Output the [X, Y] coordinate of the center of the cell containing the given text.  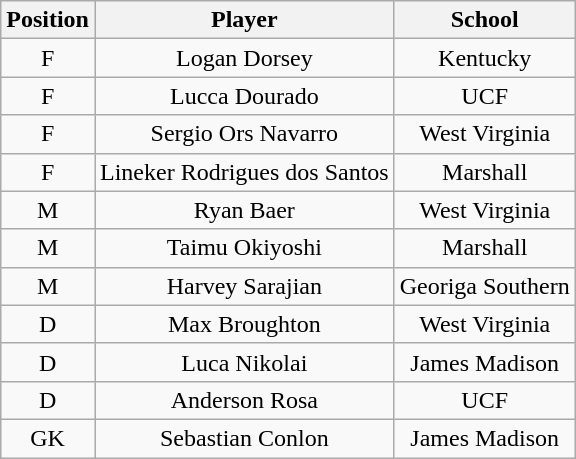
Harvey Sarajian [244, 286]
Sergio Ors Navarro [244, 134]
Sebastian Conlon [244, 438]
Logan Dorsey [244, 58]
Anderson Rosa [244, 400]
Max Broughton [244, 324]
School [484, 20]
Georiga Southern [484, 286]
Taimu Okiyoshi [244, 248]
GK [48, 438]
Lucca Dourado [244, 96]
Lineker Rodrigues dos Santos [244, 172]
Position [48, 20]
Player [244, 20]
Ryan Baer [244, 210]
Luca Nikolai [244, 362]
Kentucky [484, 58]
